Locate the cell with the specified text and output its [X, Y] center coordinate. 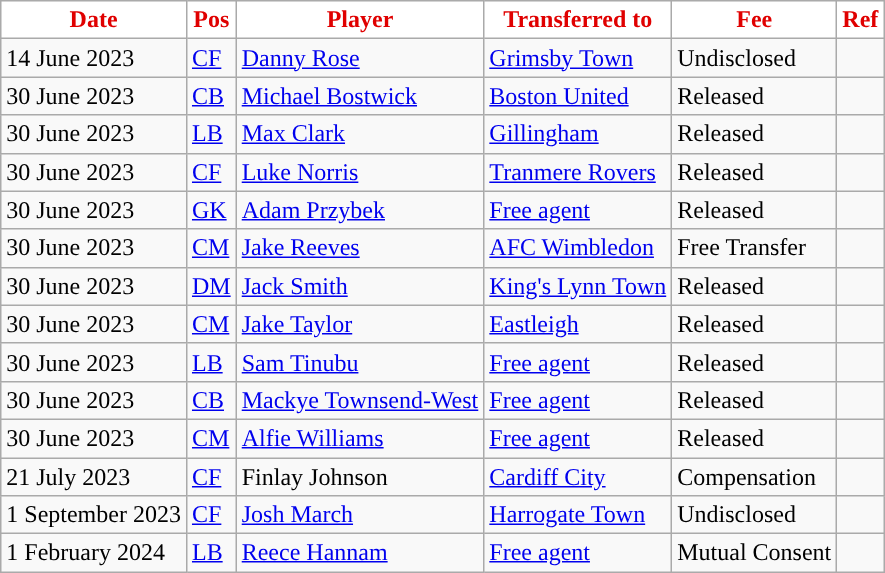
Finlay Johnson [360, 477]
Compensation [754, 477]
AFC Wimbledon [578, 248]
Cardiff City [578, 477]
Josh March [360, 515]
King's Lynn Town [578, 286]
Max Clark [360, 134]
Michael Bostwick [360, 96]
Mackye Townsend-West [360, 400]
Jake Reeves [360, 248]
Date [94, 20]
Danny Rose [360, 58]
Sam Tinubu [360, 362]
1 February 2024 [94, 553]
14 June 2023 [94, 58]
Free Transfer [754, 248]
Harrogate Town [578, 515]
Eastleigh [578, 324]
Jake Taylor [360, 324]
Reece Hannam [360, 553]
Transferred to [578, 20]
GK [211, 210]
Grimsby Town [578, 58]
Ref [860, 20]
Boston United [578, 96]
Pos [211, 20]
Adam Przybek [360, 210]
Tranmere Rovers [578, 172]
Gillingham [578, 134]
Mutual Consent [754, 553]
Jack Smith [360, 286]
Luke Norris [360, 172]
Fee [754, 20]
1 September 2023 [94, 515]
DM [211, 286]
21 July 2023 [94, 477]
Alfie Williams [360, 438]
Player [360, 20]
